Scan for the cell matching the given text and deliver its (x, y) coordinate at center. 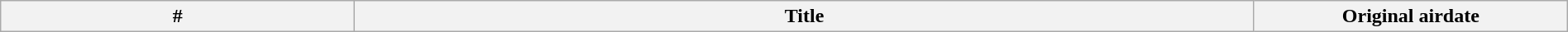
# (178, 16)
Original airdate (1411, 16)
Title (805, 16)
